Search for the cell housing the specified text and yield its [x, y] center coordinate. 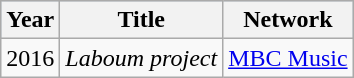
Year [30, 20]
Laboum project [142, 58]
2016 [30, 58]
Network [288, 20]
Title [142, 20]
MBC Music [288, 58]
